Detect which cell encompasses the target text, then output its (x, y) center coordinate. 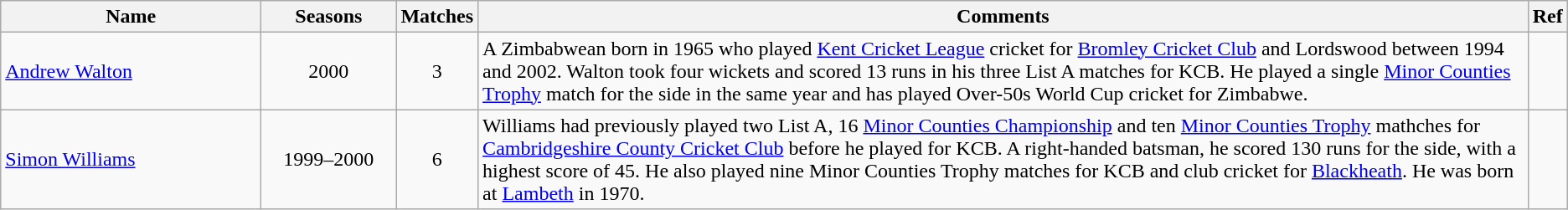
1999–2000 (328, 159)
Andrew Walton (131, 71)
2000 (328, 71)
Simon Williams (131, 159)
3 (437, 71)
Name (131, 17)
Ref (1548, 17)
Matches (437, 17)
Seasons (328, 17)
6 (437, 159)
Comments (1003, 17)
